Locate the cell with the specified text and output its (x, y) center coordinate. 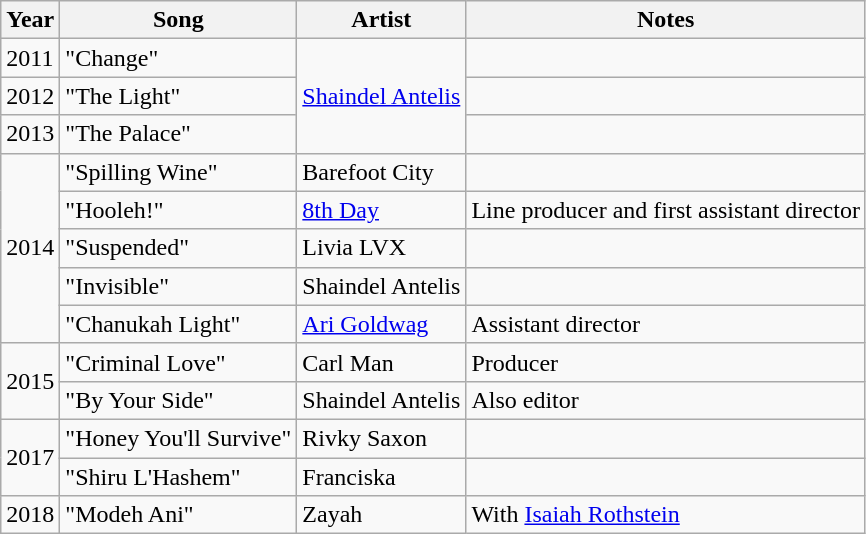
8th Day (382, 210)
"Honey You'll Survive" (178, 438)
"Hooleh!" (178, 210)
Producer (666, 362)
2011 (30, 58)
2018 (30, 515)
Assistant director (666, 324)
Barefoot City (382, 172)
Notes (666, 20)
Artist (382, 20)
"Criminal Love" (178, 362)
"Spilling Wine" (178, 172)
2013 (30, 134)
"Suspended" (178, 248)
2012 (30, 96)
"Chanukah Light" (178, 324)
"Change" (178, 58)
2017 (30, 457)
"By Your Side" (178, 400)
Livia LVX (382, 248)
"The Palace" (178, 134)
Also editor (666, 400)
Song (178, 20)
Zayah (382, 515)
Rivky Saxon (382, 438)
Franciska (382, 477)
"Modeh Ani" (178, 515)
2015 (30, 381)
Year (30, 20)
Ari Goldwag (382, 324)
With Isaiah Rothstein (666, 515)
2014 (30, 248)
"The Light" (178, 96)
Line producer and first assistant director (666, 210)
"Invisible" (178, 286)
Carl Man (382, 362)
"Shiru L'Hashem" (178, 477)
